Search for the cell housing the specified text and yield its (x, y) center coordinate. 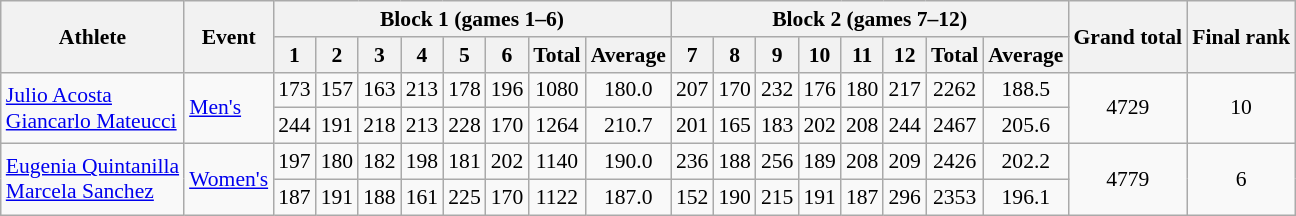
176 (820, 90)
218 (380, 126)
1080 (556, 90)
1122 (556, 197)
2262 (954, 90)
Block 2 (games 7–12) (870, 19)
2467 (954, 126)
Eugenia QuintanillaMarcela Sanchez (92, 180)
217 (904, 90)
182 (380, 162)
196.1 (1026, 197)
2353 (954, 197)
187.0 (628, 197)
Grand total (1128, 36)
201 (692, 126)
180.0 (628, 90)
5 (464, 55)
152 (692, 197)
256 (778, 162)
1140 (556, 162)
7 (692, 55)
183 (778, 126)
189 (820, 162)
11 (862, 55)
197 (294, 162)
157 (338, 90)
198 (422, 162)
2 (338, 55)
Final rank (1241, 36)
178 (464, 90)
4779 (1128, 180)
207 (692, 90)
8 (734, 55)
161 (422, 197)
188.5 (1026, 90)
4 (422, 55)
215 (778, 197)
190 (734, 197)
3 (380, 55)
236 (692, 162)
1264 (556, 126)
163 (380, 90)
228 (464, 126)
Women's (228, 180)
190.0 (628, 162)
165 (734, 126)
196 (508, 90)
Men's (228, 108)
210.7 (628, 126)
Block 1 (games 1–6) (472, 19)
12 (904, 55)
Julio AcostaGiancarlo Mateucci (92, 108)
Event (228, 36)
Athlete (92, 36)
232 (778, 90)
296 (904, 197)
205.6 (1026, 126)
2426 (954, 162)
225 (464, 197)
173 (294, 90)
202.2 (1026, 162)
209 (904, 162)
4729 (1128, 108)
181 (464, 162)
1 (294, 55)
9 (778, 55)
